Identify which cell holds the provided text, then report its (x, y) central coordinate. 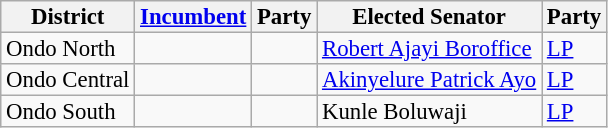
Kunle Boluwaji (430, 112)
Ondo Central (68, 80)
Ondo South (68, 112)
Robert Ajayi Boroffice (430, 49)
Elected Senator (430, 17)
District (68, 17)
Ondo North (68, 49)
Akinyelure Patrick Ayo (430, 80)
Incumbent (194, 17)
